Detect which cell encompasses the target text, then output its (x, y) center coordinate. 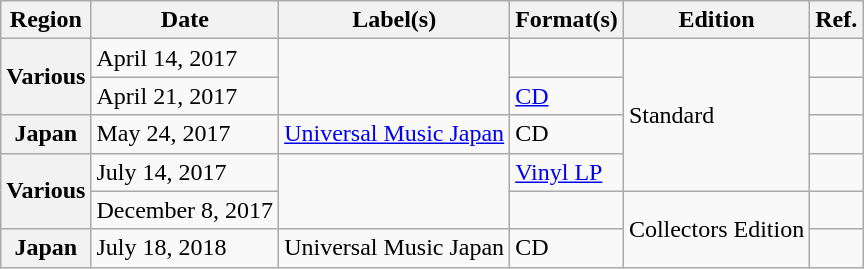
Format(s) (567, 20)
April 21, 2017 (185, 96)
Collectors Edition (716, 229)
Ref. (836, 20)
December 8, 2017 (185, 210)
April 14, 2017 (185, 58)
July 18, 2018 (185, 248)
Edition (716, 20)
May 24, 2017 (185, 134)
Label(s) (394, 20)
Standard (716, 115)
July 14, 2017 (185, 172)
Vinyl LP (567, 172)
Region (46, 20)
Date (185, 20)
